Provide the [x, y] coordinate of the cell's center where the given text is located.  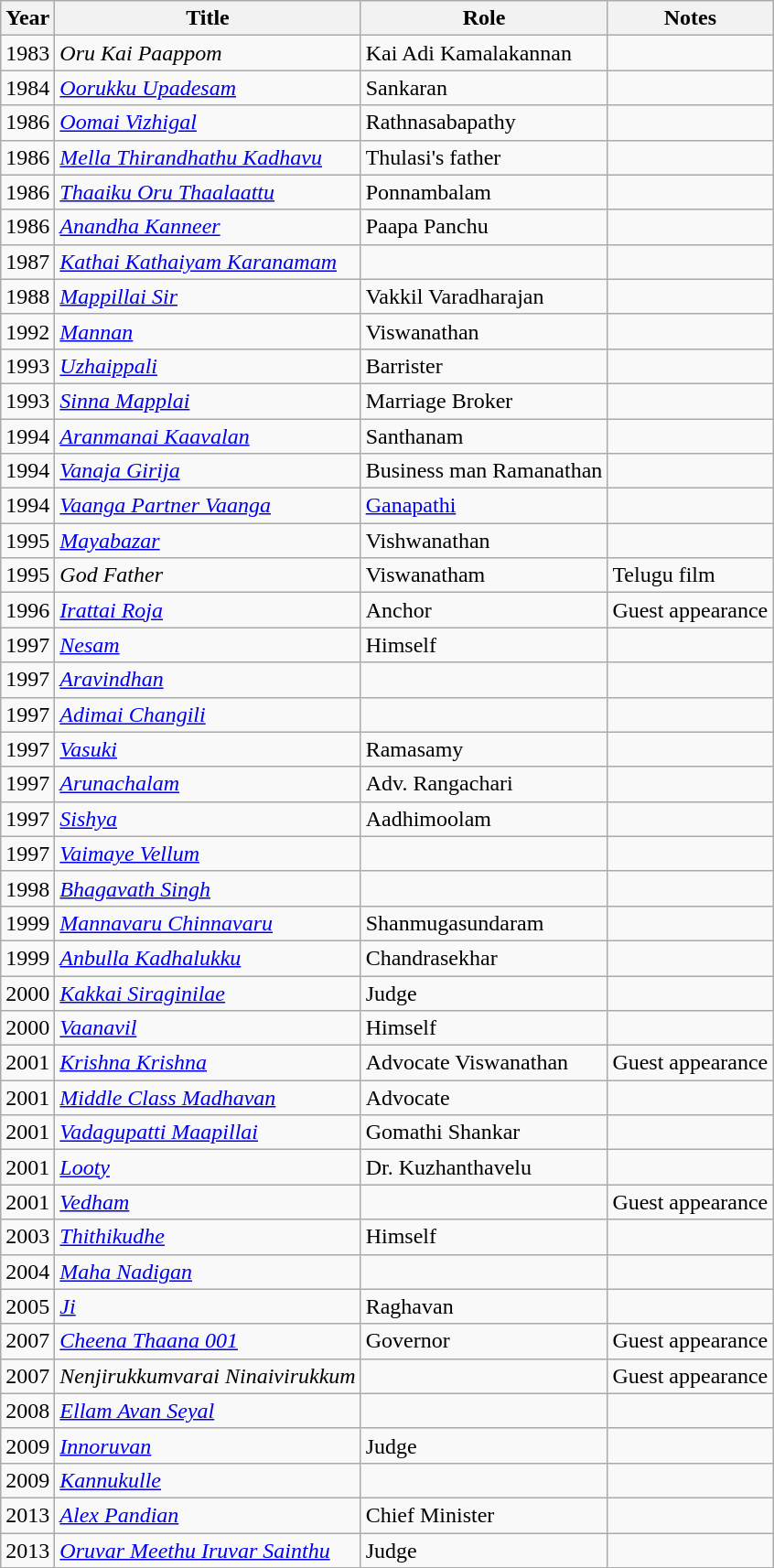
Kai Adi Kamalakannan [484, 53]
Notes [690, 18]
Advocate [484, 1098]
God Father [208, 575]
Role [484, 18]
Maha Nadigan [208, 1272]
Aadhimoolam [484, 819]
Vanaja Girija [208, 471]
Rathnasabapathy [484, 123]
Marriage Broker [484, 401]
Governor [484, 1341]
2003 [27, 1237]
Aranmanai Kaavalan [208, 436]
Kathai Kathaiyam Karanamam [208, 262]
Alex Pandian [208, 1515]
2004 [27, 1272]
Ramasamy [484, 749]
Santhanam [484, 436]
Viswanatham [484, 575]
Innoruvan [208, 1445]
Dr. Kuzhanthavelu [484, 1167]
2005 [27, 1306]
1983 [27, 53]
Chandrasekhar [484, 958]
Sinna Mapplai [208, 401]
Vishwanathan [484, 541]
Shanmugasundaram [484, 923]
Thulasi's father [484, 157]
Paapa Panchu [484, 227]
1984 [27, 88]
Irattai Roja [208, 610]
Adimai Changili [208, 714]
Vaanga Partner Vaanga [208, 506]
Chief Minister [484, 1515]
Looty [208, 1167]
Krishna Krishna [208, 1063]
Vadagupatti Maapillai [208, 1133]
Thaaiku Oru Thaalaattu [208, 192]
Anbulla Kadhalukku [208, 958]
Arunachalam [208, 784]
Raghavan [484, 1306]
Telugu film [690, 575]
Oomai Vizhigal [208, 123]
1987 [27, 262]
Barrister [484, 366]
Gomathi Shankar [484, 1133]
Vaimaye Vellum [208, 854]
Year [27, 18]
Mella Thirandhathu Kadhavu [208, 157]
Cheena Thaana 001 [208, 1341]
1988 [27, 296]
Vasuki [208, 749]
Ji [208, 1306]
Anandha Kanneer [208, 227]
Aravindhan [208, 680]
Vakkil Varadharajan [484, 296]
Sishya [208, 819]
Viswanathan [484, 331]
Uzhaippali [208, 366]
Adv. Rangachari [484, 784]
Mayabazar [208, 541]
Oorukku Upadesam [208, 88]
Oru Kai Paappom [208, 53]
Ganapathi [484, 506]
Vedham [208, 1202]
Vaanavil [208, 1028]
Ellam Avan Seyal [208, 1411]
Ponnambalam [484, 192]
Business man Ramanathan [484, 471]
Advocate Viswanathan [484, 1063]
Kannukulle [208, 1480]
Mannavaru Chinnavaru [208, 923]
Mappillai Sir [208, 296]
Anchor [484, 610]
1992 [27, 331]
Bhagavath Singh [208, 888]
Kakkai Siraginilae [208, 993]
Sankaran [484, 88]
Middle Class Madhavan [208, 1098]
Oruvar Meethu Iruvar Sainthu [208, 1551]
Thithikudhe [208, 1237]
Mannan [208, 331]
1996 [27, 610]
Nenjirukkumvarai Ninaivirukkum [208, 1376]
2008 [27, 1411]
Title [208, 18]
Nesam [208, 645]
1998 [27, 888]
